From the cell containing the given text, extract its center point as [x, y] coordinate. 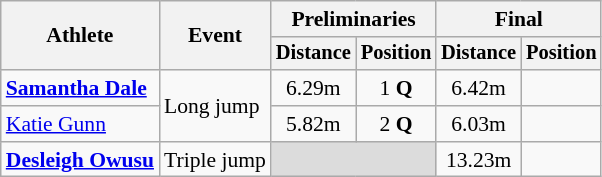
6.29m [314, 88]
Athlete [80, 36]
5.82m [314, 124]
Long jump [215, 106]
Final [518, 19]
6.42m [478, 88]
6.03m [478, 124]
Katie Gunn [80, 124]
Samantha Dale [80, 88]
2 Q [396, 124]
Preliminaries [354, 19]
Event [215, 36]
1 Q [396, 88]
